Locate the cell with the specified text and output its [x, y] center coordinate. 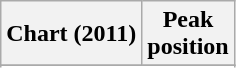
Peakposition [188, 34]
Chart (2011) [72, 34]
